Pinpoint the cell where the given text exists, returning its (x, y) midpoint coordinate. 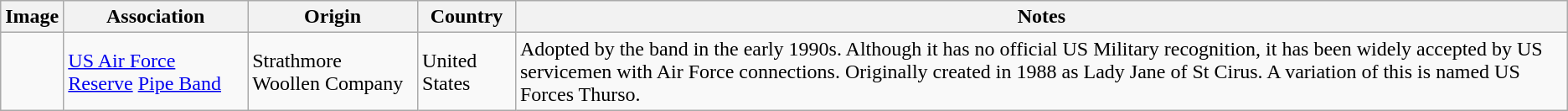
United States (467, 71)
Origin (333, 17)
Image (32, 17)
Association (156, 17)
US Air Force Reserve Pipe Band (156, 71)
Strathmore Woollen Company (333, 71)
Country (467, 17)
Notes (1041, 17)
